Capture the cell that displays the provided text and extract its (X, Y) central coordinate. 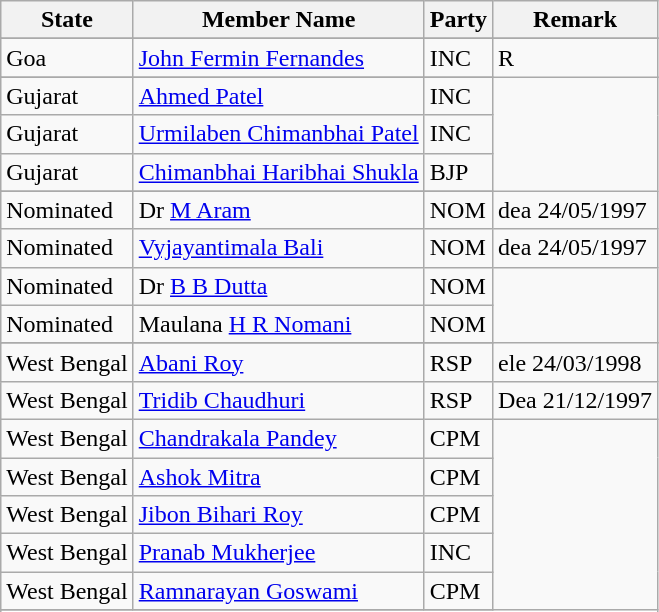
Member Name (278, 20)
Tridib Chaudhuri (278, 400)
Dr B B Dutta (278, 286)
Chimanbhai Haribhai Shukla (278, 172)
Dr M Aram (278, 210)
R (576, 58)
Ahmed Patel (278, 96)
Remark (576, 20)
Chandrakala Pandey (278, 438)
ele 24/03/1998 (576, 362)
BJP (458, 172)
State (67, 20)
John Fermin Fernandes (278, 58)
Ramnarayan Goswami (278, 591)
Party (458, 20)
Pranab Mukherjee (278, 553)
Abani Roy (278, 362)
Jibon Bihari Roy (278, 515)
Ashok Mitra (278, 477)
Maulana H R Nomani (278, 324)
Goa (67, 58)
Vyjayantimala Bali (278, 248)
Urmilaben Chimanbhai Patel (278, 134)
Dea 21/12/1997 (576, 400)
